Scan for the cell matching the given text and deliver its (x, y) coordinate at center. 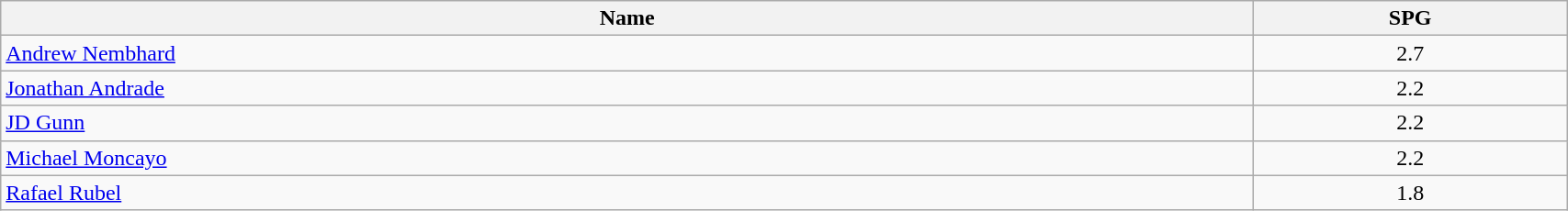
Jonathan Andrade (627, 88)
Rafael Rubel (627, 193)
JD Gunn (627, 123)
Michael Moncayo (627, 158)
Andrew Nembhard (627, 53)
1.8 (1411, 193)
2.7 (1411, 53)
SPG (1411, 18)
Name (627, 18)
